Capture the cell that displays the provided text and extract its [X, Y] central coordinate. 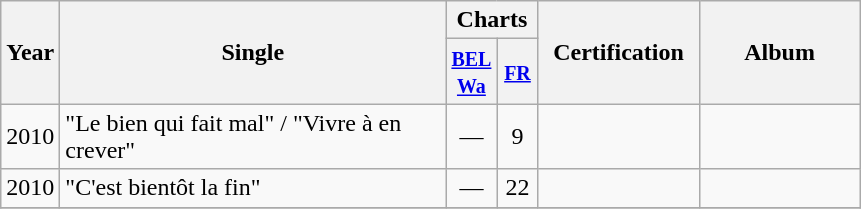
"Le bien qui fait mal" / "Vivre à en crever" [253, 136]
Year [30, 52]
9 [518, 136]
"C'est bientôt la fin" [253, 188]
FR [518, 72]
22 [518, 188]
Album [780, 52]
Charts [492, 20]
Certification [618, 52]
Single [253, 52]
BEL Wa [472, 72]
